Search for the cell housing the specified text and yield its [X, Y] center coordinate. 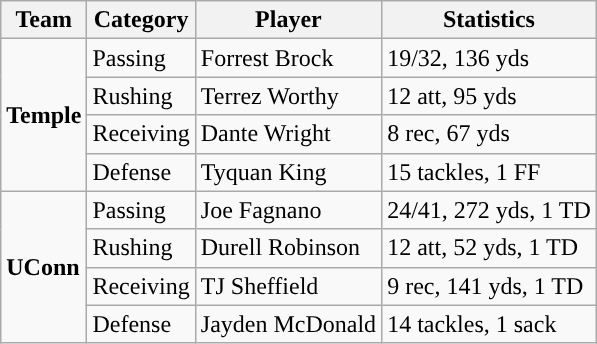
Category [141, 20]
Statistics [490, 20]
Tyquan King [288, 172]
Player [288, 20]
TJ Sheffield [288, 286]
Forrest Brock [288, 58]
24/41, 272 yds, 1 TD [490, 210]
19/32, 136 yds [490, 58]
12 att, 52 yds, 1 TD [490, 248]
Durell Robinson [288, 248]
8 rec, 67 yds [490, 134]
14 tackles, 1 sack [490, 324]
Jayden McDonald [288, 324]
UConn [44, 267]
9 rec, 141 yds, 1 TD [490, 286]
Team [44, 20]
Terrez Worthy [288, 96]
Joe Fagnano [288, 210]
15 tackles, 1 FF [490, 172]
Temple [44, 115]
12 att, 95 yds [490, 96]
Dante Wright [288, 134]
